Provide the (x, y) coordinate of the cell's center where the given text is located.  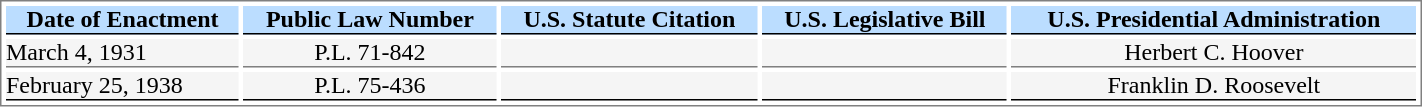
Herbert C. Hoover (1214, 53)
Franklin D. Roosevelt (1214, 86)
U.S. Statute Citation (630, 20)
P.L. 75-436 (370, 86)
P.L. 71-842 (370, 53)
Date of Enactment (122, 20)
March 4, 1931 (122, 53)
Public Law Number (370, 20)
U.S. Presidential Administration (1214, 20)
February 25, 1938 (122, 86)
U.S. Legislative Bill (885, 20)
